From the cell containing the given text, extract its center point as [x, y] coordinate. 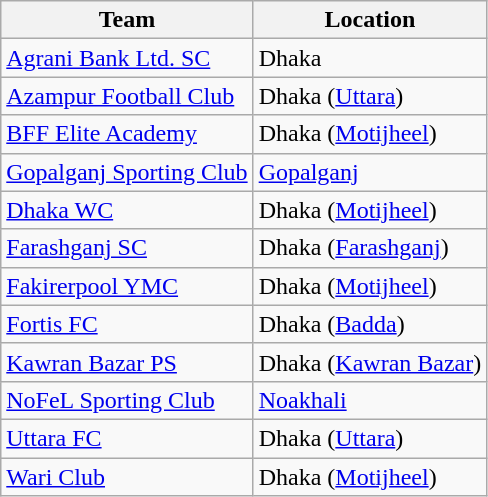
Agrani Bank Ltd. SC [127, 58]
Fakirerpool YMC [127, 286]
Dhaka (Kawran Bazar) [370, 362]
NoFeL Sporting Club [127, 400]
Team [127, 20]
BFF Elite Academy [127, 134]
Farashganj SC [127, 248]
Dhaka (Farashganj) [370, 248]
Dhaka (Badda) [370, 324]
Gopalganj [370, 172]
Kawran Bazar PS [127, 362]
Wari Club [127, 477]
Fortis FC [127, 324]
Gopalganj Sporting Club [127, 172]
Noakhali [370, 400]
Location [370, 20]
Dhaka WC [127, 210]
Azampur Football Club [127, 96]
Dhaka [370, 58]
Uttara FC [127, 438]
